Provide the [x, y] coordinate of the cell's center where the given text is located.  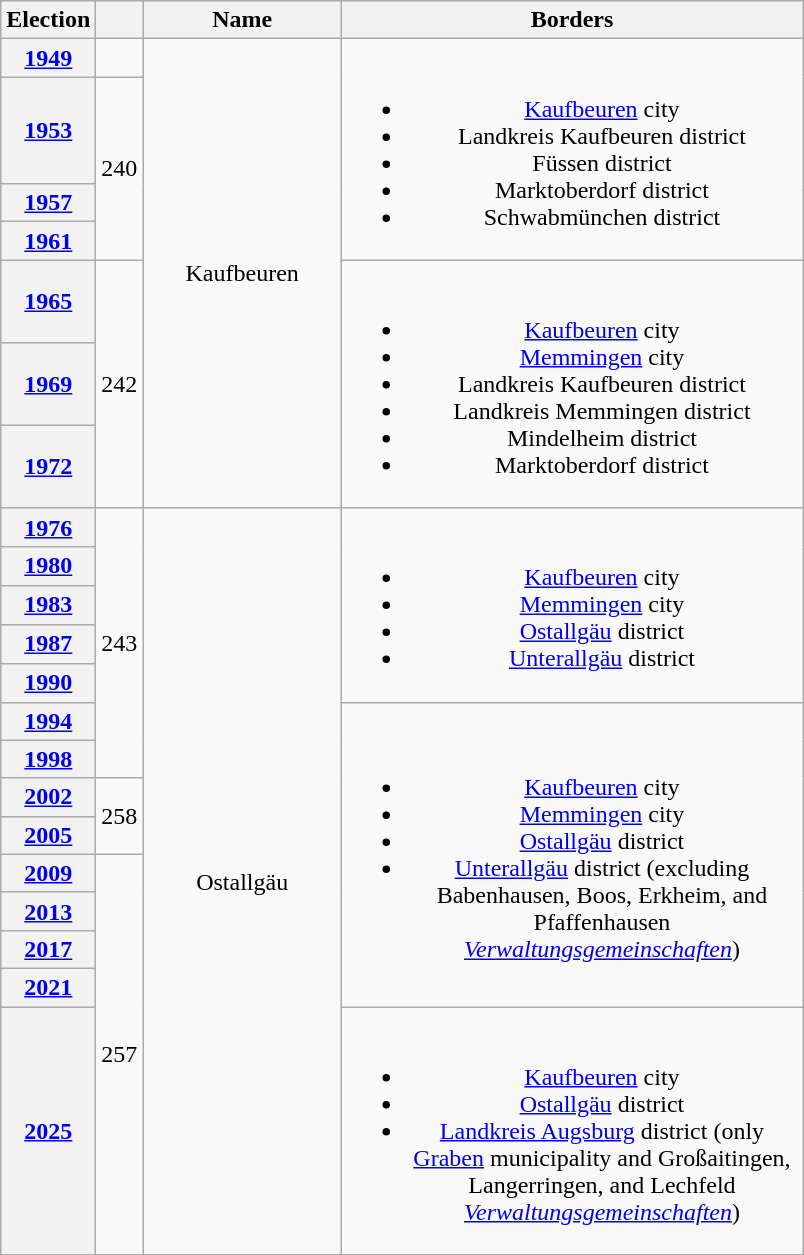
Election [48, 20]
2009 [48, 873]
1949 [48, 58]
1987 [48, 644]
258 [120, 816]
1953 [48, 130]
242 [120, 384]
2017 [48, 949]
1972 [48, 466]
1990 [48, 682]
2025 [48, 1130]
1965 [48, 302]
Kaufbeuren cityMemmingen cityLandkreis Kaufbeuren districtLandkreis Memmingen districtMindelheim districtMarktoberdorf district [572, 384]
Kaufbeuren cityLandkreis Kaufbeuren districtFüssen districtMarktoberdorf districtSchwabmünchen district [572, 150]
1969 [48, 384]
1961 [48, 241]
Kaufbeuren [242, 274]
Kaufbeuren cityMemmingen cityOstallgäu districtUnterallgäu district [572, 605]
257 [120, 1054]
2005 [48, 835]
2021 [48, 987]
1998 [48, 759]
1957 [48, 203]
2002 [48, 797]
Name [242, 20]
1980 [48, 566]
1994 [48, 721]
Ostallgäu [242, 882]
Borders [572, 20]
2013 [48, 911]
1983 [48, 606]
1976 [48, 528]
240 [120, 168]
243 [120, 643]
